Return the (x, y) coordinate for the center point of the cell that contains the specified text.  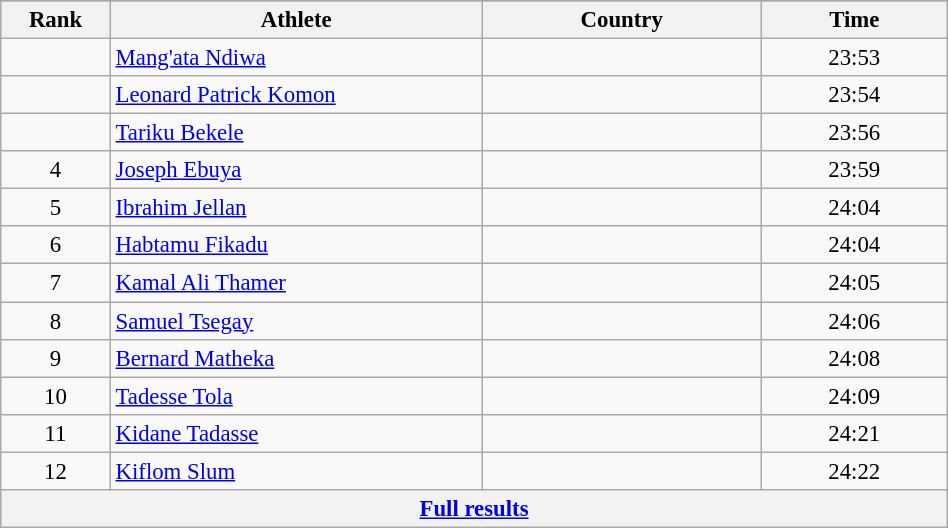
12 (56, 471)
24:22 (854, 471)
24:21 (854, 433)
Samuel Tsegay (296, 321)
6 (56, 245)
9 (56, 358)
24:06 (854, 321)
23:56 (854, 133)
Time (854, 20)
Kiflom Slum (296, 471)
8 (56, 321)
Habtamu Fikadu (296, 245)
Joseph Ebuya (296, 170)
Mang'ata Ndiwa (296, 58)
Country (622, 20)
Bernard Matheka (296, 358)
Tadesse Tola (296, 396)
23:59 (854, 170)
11 (56, 433)
4 (56, 170)
Kamal Ali Thamer (296, 283)
23:53 (854, 58)
Ibrahim Jellan (296, 208)
Leonard Patrick Komon (296, 95)
Tariku Bekele (296, 133)
7 (56, 283)
Full results (474, 509)
24:08 (854, 358)
23:54 (854, 95)
10 (56, 396)
24:05 (854, 283)
24:09 (854, 396)
Rank (56, 20)
Kidane Tadasse (296, 433)
Athlete (296, 20)
5 (56, 208)
